Locate the cell with the specified text and output its [x, y] center coordinate. 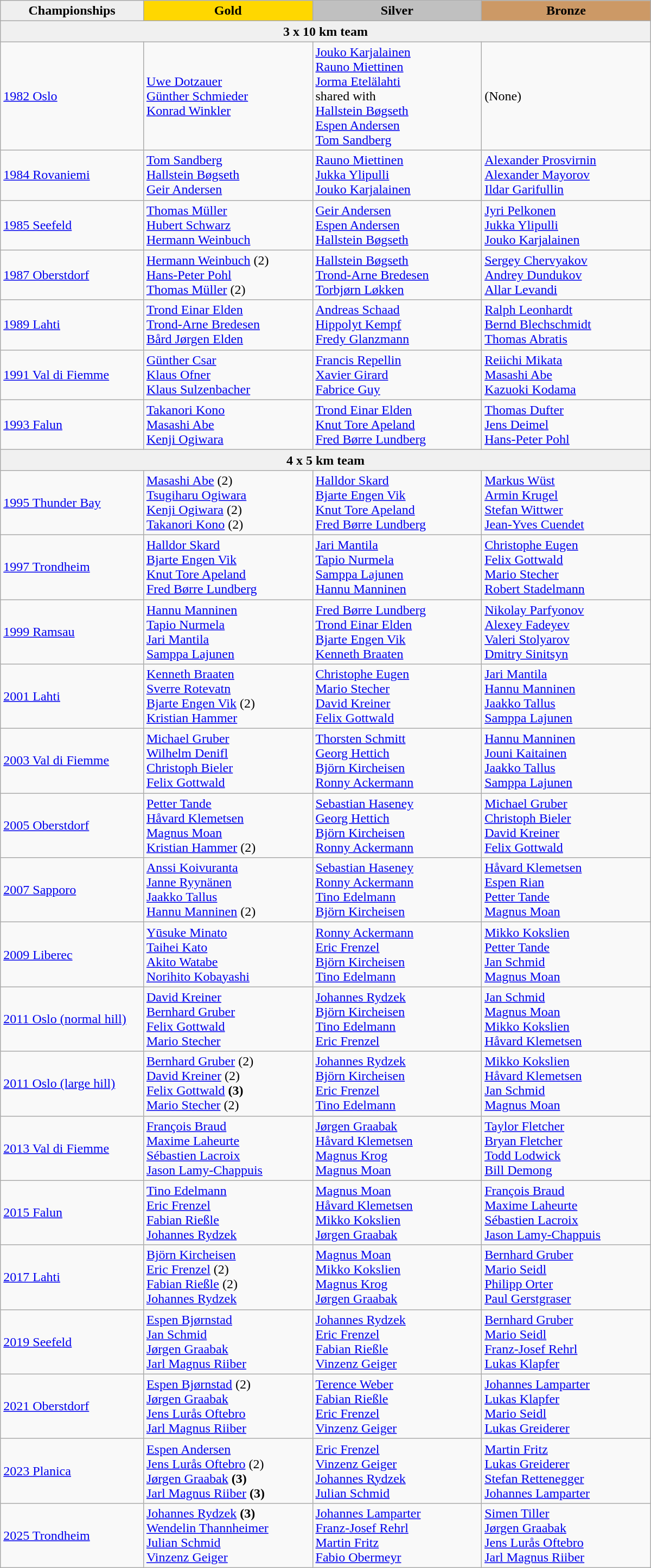
Bernhard Gruber (2)David Kreiner (2)Felix Gottwald (3)Mario Stecher (2) [228, 1083]
4 x 5 km team [325, 460]
2019 Seefeld [72, 1341]
Hallstein BøgsethTrond-Arne BredesenTorbjørn Løkken [397, 275]
Jari MantilaHannu ManninenJaakko TallusSamppa Lajunen [566, 696]
Sergey ChervyakovAndrey DundukovAllar Levandi [566, 275]
(None) [566, 96]
Simen TillerJørgen GraabakJens Lurås OftebroJarl Magnus Riiber [566, 1535]
Johannes RydzekBjörn KircheisenTino EdelmannEric Frenzel [397, 1019]
Yūsuke MinatoTaihei KatoAkito WatabeNorihito Kobayashi [228, 954]
Uwe DotzauerGünther SchmiederKonrad Winkler [228, 96]
Espen Bjørnstad (2)Jørgen GraabakJens Lurås OftebroJarl Magnus Riiber [228, 1406]
Petter TandeHåvard KlemetsenMagnus MoanKristian Hammer (2) [228, 825]
Jari MantilaTapio NurmelaSamppa LajunenHannu Manninen [397, 567]
Nikolay ParfyonovAlexey FadeyevValeri StolyarovDmitry Sinitsyn [566, 632]
Thorsten SchmittGeorg HettichBjörn KircheisenRonny Ackermann [397, 761]
1982 Oslo [72, 96]
Jouko KarjalainenRauno MiettinenJorma Etelälahti shared with Hallstein BøgsethEspen AndersenTom Sandberg [397, 96]
1997 Trondheim [72, 567]
Michael GruberWilhelm DeniflChristoph BielerFelix Gottwald [228, 761]
Mikko KokslienHåvard KlemetsenJan SchmidMagnus Moan [566, 1083]
Rauno MiettinenJukka YlipulliJouko Karjalainen [397, 175]
Reiichi MikataMasashi AbeKazuoki Kodama [566, 375]
Espen AndersenJens Lurås Oftebro (2)Jørgen Graabak (3)Jarl Magnus Riiber (3) [228, 1470]
Sebastian HaseneyGeorg HettichBjörn KircheisenRonny Ackermann [397, 825]
Jørgen GraabakHåvard KlemetsenMagnus KrogMagnus Moan [397, 1148]
Sebastian HaseneyRonny AckermannTino EdelmannBjörn Kircheisen [397, 890]
Martin FritzLukas GreidererStefan RetteneggerJohannes Lamparter [566, 1470]
Terence WeberFabian RießleEric FrenzelVinzenz Geiger [397, 1406]
Johannes RydzekBjörn KircheisenEric FrenzelTino Edelmann [397, 1083]
Gold [228, 11]
Championships [72, 11]
Tom SandbergHallstein BøgsethGeir Andersen [228, 175]
Eric FrenzelVinzenz GeigerJohannes RydzekJulian Schmid [397, 1470]
Tino EdelmannEric FrenzelFabian RießleJohannes Rydzek [228, 1212]
3 x 10 km team [325, 31]
2025 Trondheim [72, 1535]
Thomas MüllerHubert SchwarzHermann Weinbuch [228, 225]
Silver [397, 11]
Günther CsarKlaus OfnerKlaus Sulzenbacher [228, 375]
Hermann Weinbuch (2)Hans-Peter PohlThomas Müller (2) [228, 275]
Magnus MoanHåvard KlemetsenMikko KokslienJørgen Graabak [397, 1212]
2015 Falun [72, 1212]
Christophe EugenMario StecherDavid KreinerFelix Gottwald [397, 696]
2001 Lahti [72, 696]
1999 Ramsau [72, 632]
Bernhard GruberMario SeidlPhilipp OrterPaul Gerstgraser [566, 1277]
Jyri PelkonenJukka YlipulliJouko Karjalainen [566, 225]
Kenneth BraatenSverre RotevatnBjarte Engen Vik (2)Kristian Hammer [228, 696]
Alexander ProsvirninAlexander MayorovIldar Garifullin [566, 175]
Hannu ManninenTapio NurmelaJari MantilaSamppa Lajunen [228, 632]
Thomas DufterJens DeimelHans-Peter Pohl [566, 425]
1987 Oberstdorf [72, 275]
Ronny AckermannEric FrenzelBjörn KircheisenTino Edelmann [397, 954]
Björn KircheisenEric Frenzel (2)Fabian Rießle (2)Johannes Rydzek [228, 1277]
Jan SchmidMagnus MoanMikko KokslienHåvard Klemetsen [566, 1019]
Hannu ManninenJouni KaitainenJaakko TallusSamppa Lajunen [566, 761]
2003 Val di Fiemme [72, 761]
Magnus MoanMikko KokslienMagnus KrogJørgen Graabak [397, 1277]
Christophe EugenFelix GottwaldMario StecherRobert Stadelmann [566, 567]
Trond Einar EldenKnut Tore ApelandFred Børre Lundberg [397, 425]
Masashi Abe (2)Tsugiharu OgiwaraKenji Ogiwara (2)Takanori Kono (2) [228, 502]
1984 Rovaniemi [72, 175]
2017 Lahti [72, 1277]
1989 Lahti [72, 325]
2023 Planica [72, 1470]
Håvard KlemetsenEspen RianPetter TandeMagnus Moan [566, 890]
Bronze [566, 11]
Takanori KonoMasashi AbeKenji Ogiwara [228, 425]
1991 Val di Fiemme [72, 375]
Johannes LamparterLukas KlapferMario SeidlLukas Greiderer [566, 1406]
Fred Børre LundbergTrond Einar EldenBjarte Engen VikKenneth Braaten [397, 632]
2013 Val di Fiemme [72, 1148]
Anssi KoivurantaJanne RyynänenJaakko TallusHannu Manninen (2) [228, 890]
2011 Oslo (large hill) [72, 1083]
Espen BjørnstadJan SchmidJørgen GraabakJarl Magnus Riiber [228, 1341]
2009 Liberec [72, 954]
2021 Oberstdorf [72, 1406]
Trond Einar EldenTrond-Arne BredesenBård Jørgen Elden [228, 325]
1985 Seefeld [72, 225]
Michael GruberChristoph BielerDavid KreinerFelix Gottwald [566, 825]
Johannes RydzekEric FrenzelFabian RießleVinzenz Geiger [397, 1341]
2005 Oberstdorf [72, 825]
1993 Falun [72, 425]
Andreas SchaadHippolyt KempfFredy Glanzmann [397, 325]
Bernhard GruberMario SeidlFranz-Josef RehrlLukas Klapfer [566, 1341]
2011 Oslo (normal hill) [72, 1019]
Mikko KokslienPetter TandeJan SchmidMagnus Moan [566, 954]
Francis RepellinXavier GirardFabrice Guy [397, 375]
1995 Thunder Bay [72, 502]
Geir AndersenEspen AndersenHallstein Bøgseth [397, 225]
David KreinerBernhard GruberFelix GottwaldMario Stecher [228, 1019]
2007 Sapporo [72, 890]
Taylor FletcherBryan FletcherTodd LodwickBill Demong [566, 1148]
Johannes Rydzek (3)Wendelin ThannheimerJulian SchmidVinzenz Geiger [228, 1535]
Markus WüstArmin KrugelStefan WittwerJean-Yves Cuendet [566, 502]
Johannes LamparterFranz-Josef RehrlMartin FritzFabio Obermeyr [397, 1535]
Ralph LeonhardtBernd BlechschmidtThomas Abratis [566, 325]
